Provide the (x, y) coordinate of the cell's center where the given text is located.  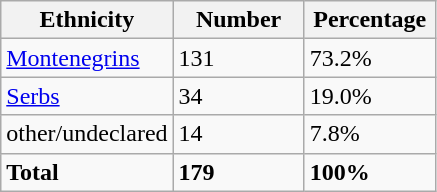
73.2% (370, 58)
100% (370, 172)
Serbs (87, 96)
Number (238, 20)
131 (238, 58)
34 (238, 96)
Percentage (370, 20)
7.8% (370, 134)
14 (238, 134)
Montenegrins (87, 58)
179 (238, 172)
Ethnicity (87, 20)
19.0% (370, 96)
Total (87, 172)
other/undeclared (87, 134)
